Capture the cell that displays the provided text and extract its (x, y) central coordinate. 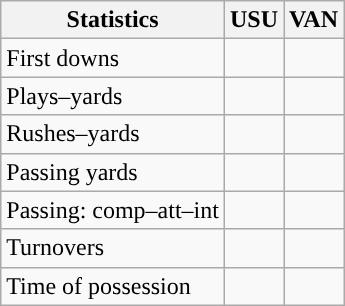
Turnovers (113, 248)
Passing: comp–att–int (113, 210)
Rushes–yards (113, 134)
Statistics (113, 20)
VAN (314, 20)
USU (254, 20)
Passing yards (113, 172)
First downs (113, 58)
Time of possession (113, 286)
Plays–yards (113, 96)
